Identify which cell holds the provided text, then report its [x, y] central coordinate. 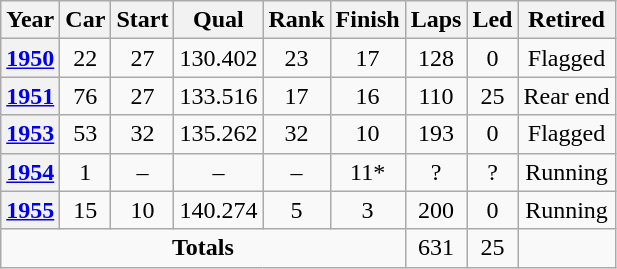
1950 [30, 58]
Rank [296, 20]
3 [368, 210]
5 [296, 210]
135.262 [218, 134]
130.402 [218, 58]
15 [86, 210]
140.274 [218, 210]
53 [86, 134]
1955 [30, 210]
200 [436, 210]
128 [436, 58]
22 [86, 58]
Car [86, 20]
631 [436, 248]
110 [436, 96]
Finish [368, 20]
133.516 [218, 96]
11* [368, 172]
1954 [30, 172]
Year [30, 20]
Start [142, 20]
1953 [30, 134]
Led [492, 20]
23 [296, 58]
Rear end [566, 96]
Laps [436, 20]
1 [86, 172]
Qual [218, 20]
193 [436, 134]
Totals [203, 248]
76 [86, 96]
16 [368, 96]
Retired [566, 20]
1951 [30, 96]
